Return the [X, Y] coordinate for the center point of the cell that contains the specified text.  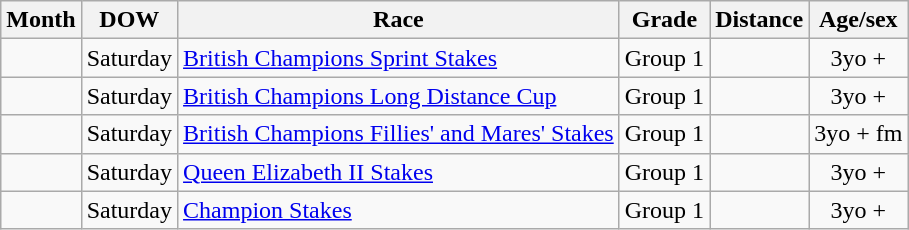
Distance [760, 20]
Champion Stakes [399, 210]
Race [399, 20]
Month [41, 20]
Queen Elizabeth II Stakes [399, 172]
British Champions Fillies' and Mares' Stakes [399, 134]
British Champions Long Distance Cup [399, 96]
Age/sex [858, 20]
DOW [129, 20]
3yo + fm [858, 134]
British Champions Sprint Stakes [399, 58]
Grade [664, 20]
